Output the (x, y) coordinate of the center of the cell containing the given text.  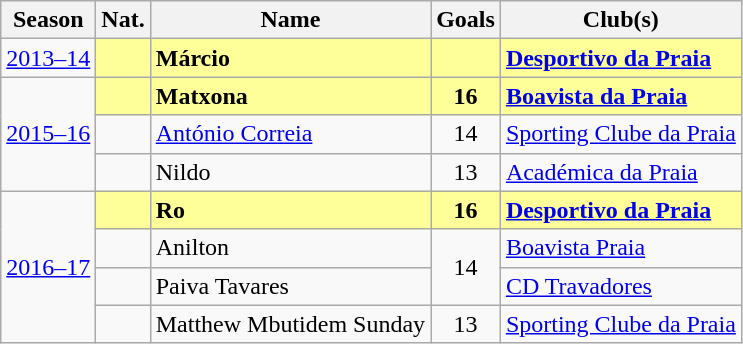
2013–14 (48, 58)
CD Travadores (620, 286)
2016–17 (48, 267)
Académica da Praia (620, 172)
Boavista da Praia (620, 96)
Nat. (123, 20)
Matthew Mbutidem Sunday (290, 324)
Boavista Praia (620, 248)
Season (48, 20)
Goals (466, 20)
Márcio (290, 58)
2015–16 (48, 134)
Name (290, 20)
Paiva Tavares (290, 286)
Anilton (290, 248)
Club(s) (620, 20)
António Correia (290, 134)
Nildo (290, 172)
Matxona (290, 96)
Ro (290, 210)
